Find where the given text appears and provide that cell's center as [X, Y] coordinate. 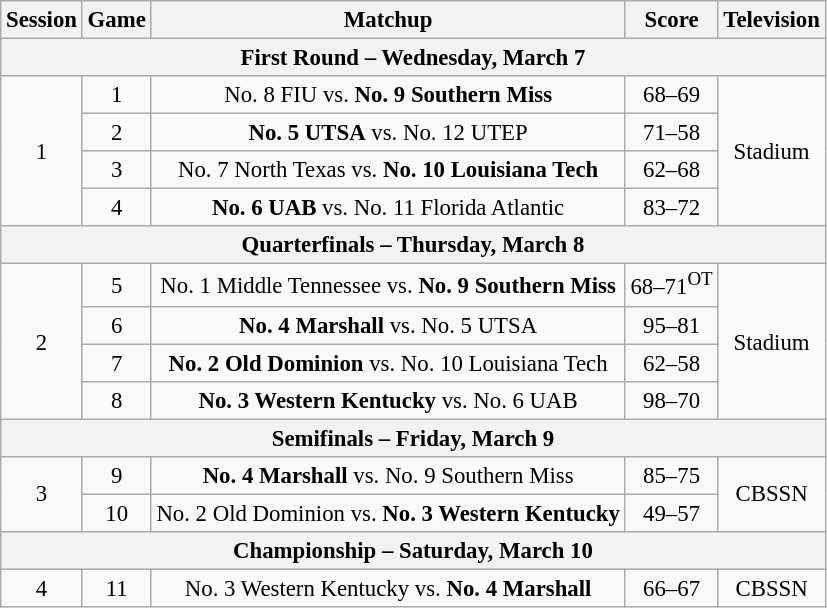
10 [116, 513]
95–81 [672, 325]
62–68 [672, 170]
Matchup [388, 20]
Semifinals – Friday, March 9 [413, 438]
Score [672, 20]
Session [42, 20]
85–75 [672, 476]
Game [116, 20]
83–72 [672, 208]
Quarterfinals – Thursday, March 8 [413, 245]
No. 7 North Texas vs. No. 10 Louisiana Tech [388, 170]
No. 4 Marshall vs. No. 5 UTSA [388, 325]
68–71OT [672, 285]
No. 1 Middle Tennessee vs. No. 9 Southern Miss [388, 285]
First Round – Wednesday, March 7 [413, 58]
No. 2 Old Dominion vs. No. 3 Western Kentucky [388, 513]
No. 3 Western Kentucky vs. No. 4 Marshall [388, 588]
No. 5 UTSA vs. No. 12 UTEP [388, 133]
71–58 [672, 133]
Television [772, 20]
9 [116, 476]
49–57 [672, 513]
6 [116, 325]
68–69 [672, 95]
8 [116, 400]
No. 8 FIU vs. No. 9 Southern Miss [388, 95]
98–70 [672, 400]
66–67 [672, 588]
Championship – Saturday, March 10 [413, 551]
No. 6 UAB vs. No. 11 Florida Atlantic [388, 208]
11 [116, 588]
No. 2 Old Dominion vs. No. 10 Louisiana Tech [388, 363]
62–58 [672, 363]
7 [116, 363]
5 [116, 285]
No. 3 Western Kentucky vs. No. 6 UAB [388, 400]
No. 4 Marshall vs. No. 9 Southern Miss [388, 476]
